Provide the [x, y] coordinate of the cell's center where the given text is located.  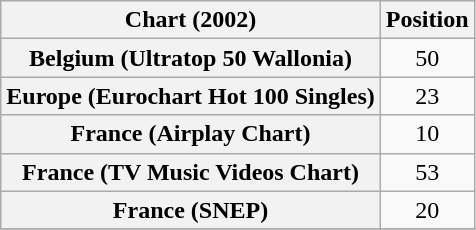
Chart (2002) [191, 20]
53 [427, 172]
Europe (Eurochart Hot 100 Singles) [191, 96]
Belgium (Ultratop 50 Wallonia) [191, 58]
50 [427, 58]
Position [427, 20]
France (Airplay Chart) [191, 134]
23 [427, 96]
France (TV Music Videos Chart) [191, 172]
20 [427, 210]
10 [427, 134]
France (SNEP) [191, 210]
